Locate the cell with the specified text and output its [x, y] center coordinate. 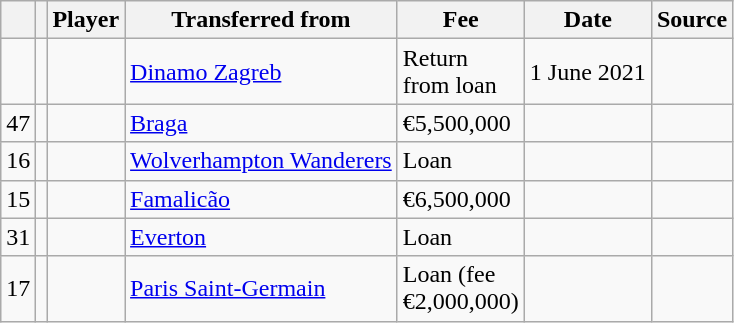
Return from loan [460, 72]
17 [18, 288]
Transferred from [262, 20]
Braga [262, 123]
16 [18, 161]
47 [18, 123]
15 [18, 199]
Date [588, 20]
Paris Saint-Germain [262, 288]
31 [18, 237]
€5,500,000 [460, 123]
Source [692, 20]
Fee [460, 20]
Player [86, 20]
Everton [262, 237]
€6,500,000 [460, 199]
1 June 2021 [588, 72]
Loan (fee €2,000,000) [460, 288]
Dinamo Zagreb [262, 72]
Famalicão [262, 199]
Wolverhampton Wanderers [262, 161]
